Identify which cell holds the provided text, then report its (x, y) central coordinate. 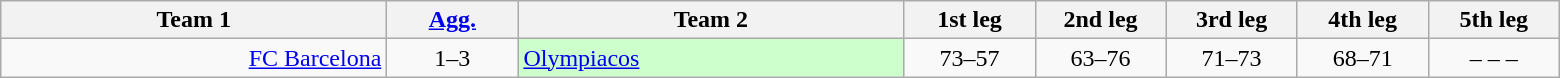
71–73 (1232, 58)
Team 1 (194, 20)
5th leg (1494, 20)
Team 2 (711, 20)
Agg. (452, 20)
FC Barcelona (194, 58)
73–57 (970, 58)
63–76 (1100, 58)
1st leg (970, 20)
– – – (1494, 58)
2nd leg (1100, 20)
4th leg (1362, 20)
1–3 (452, 58)
68–71 (1362, 58)
3rd leg (1232, 20)
Olympiacos (711, 58)
